For the text-containing cell, return its midpoint in [x, y] coordinate format. 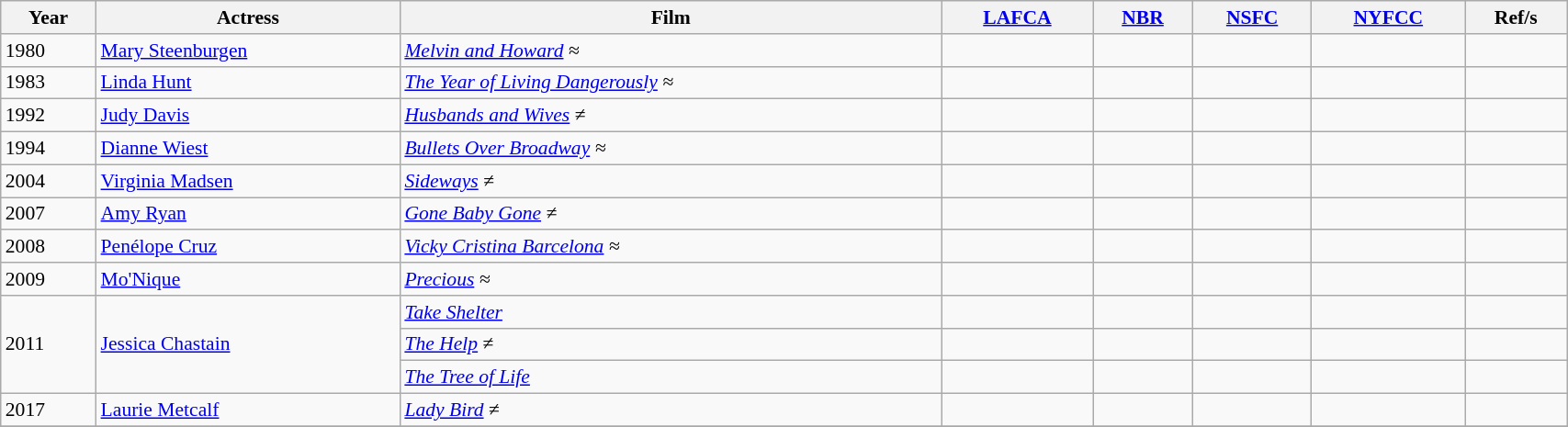
Melvin and Howard ≈ [671, 51]
1994 [49, 149]
Dianne Wiest [248, 149]
Laurie Metcalf [248, 410]
Precious ≈ [671, 279]
Mo'Nique [248, 279]
2017 [49, 410]
The Year of Living Dangerously ≈ [671, 83]
2008 [49, 247]
Vicky Cristina Barcelona ≈ [671, 247]
2004 [49, 181]
NYFCC [1389, 17]
The Help ≠ [671, 344]
Film [671, 17]
Jessica Chastain [248, 345]
NBR [1143, 17]
Mary Steenburgen [248, 51]
Take Shelter [671, 312]
Judy Davis [248, 116]
Virginia Madsen [248, 181]
1992 [49, 116]
Gone Baby Gone ≠ [671, 214]
Sideways ≠ [671, 181]
The Tree of Life [671, 377]
2009 [49, 279]
Linda Hunt [248, 83]
2007 [49, 214]
Actress [248, 17]
NSFC [1252, 17]
2011 [49, 345]
Penélope Cruz [248, 247]
Lady Bird ≠ [671, 410]
Husbands and Wives ≠ [671, 116]
LAFCA [1018, 17]
Amy Ryan [248, 214]
1980 [49, 51]
Year [49, 17]
1983 [49, 83]
Ref/s [1516, 17]
Bullets Over Broadway ≈ [671, 149]
